Pinpoint the cell where the given text exists, returning its [X, Y] midpoint coordinate. 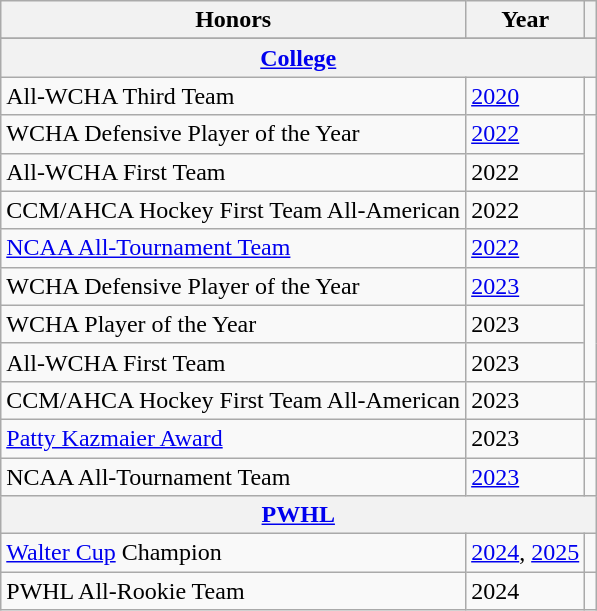
2020 [526, 96]
Honors [234, 20]
College [298, 58]
Walter Cup Champion [234, 553]
WCHA Player of the Year [234, 324]
Patty Kazmaier Award [234, 438]
PWHL All-Rookie Team [234, 591]
2024, 2025 [526, 553]
2024 [526, 591]
PWHL [298, 515]
Year [526, 20]
All-WCHA Third Team [234, 96]
